Locate the cell with the specified text and output its (X, Y) center coordinate. 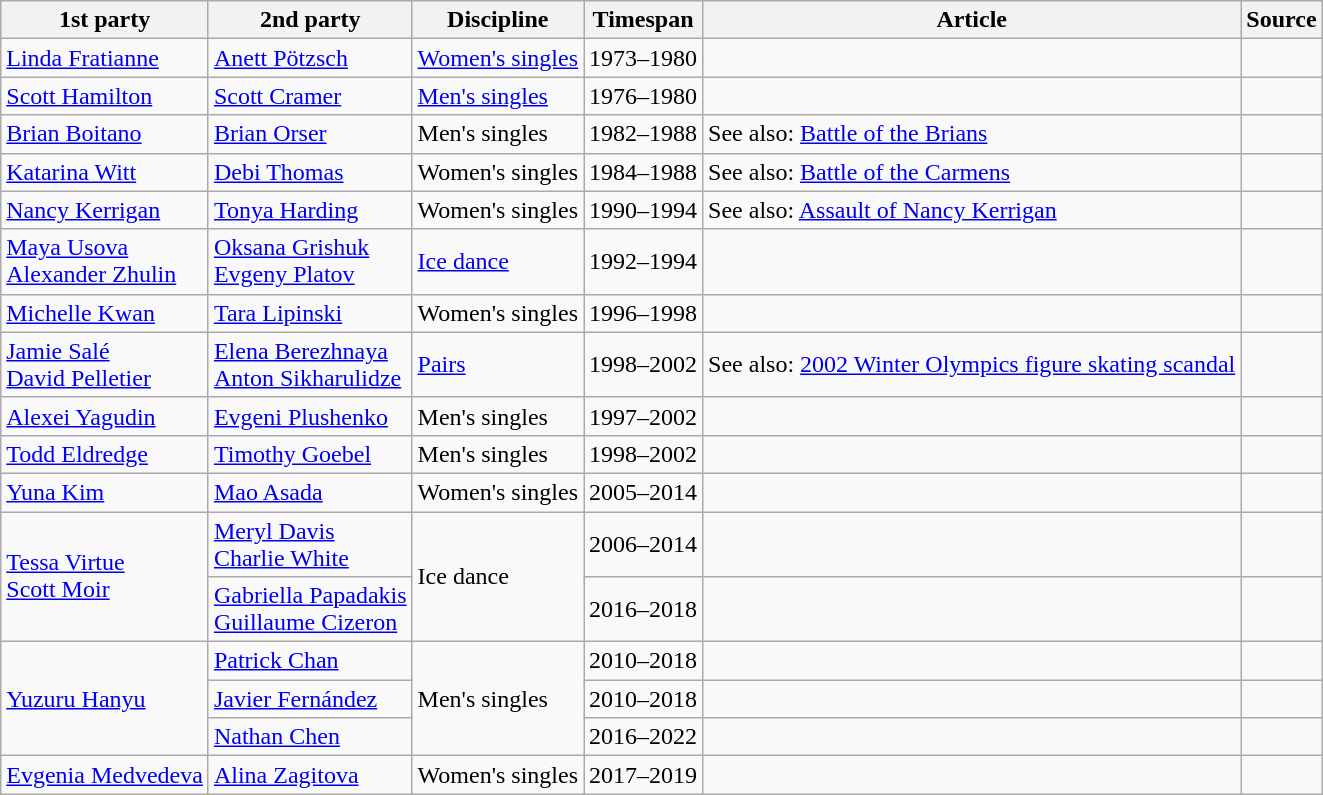
Patrick Chan (310, 661)
Alexei Yagudin (105, 416)
Pairs (498, 364)
See also: Assault of Nancy Kerrigan (972, 210)
Source (1282, 20)
Alina Zagitova (310, 775)
Nathan Chen (310, 737)
1982–1988 (644, 134)
Tara Lipinski (310, 313)
Evgenia Medvedeva (105, 775)
Anett Pötzsch (310, 58)
Debi Thomas (310, 172)
Jamie Salé David Pelletier (105, 364)
Timothy Goebel (310, 454)
Discipline (498, 20)
Brian Orser (310, 134)
Gabriella Papadakis Guillaume Cizeron (310, 610)
2016–2018 (644, 610)
1976–1980 (644, 96)
Scott Cramer (310, 96)
Brian Boitano (105, 134)
Yuna Kim (105, 492)
2006–2014 (644, 544)
Javier Fernández (310, 699)
2005–2014 (644, 492)
Evgeni Plushenko (310, 416)
Elena Berezhnaya Anton Sikharulidze (310, 364)
Nancy Kerrigan (105, 210)
1973–1980 (644, 58)
1992–1994 (644, 262)
1990–1994 (644, 210)
Linda Fratianne (105, 58)
1st party (105, 20)
1996–1998 (644, 313)
2nd party (310, 20)
See also: Battle of the Carmens (972, 172)
Tonya Harding (310, 210)
Article (972, 20)
Mao Asada (310, 492)
1997–2002 (644, 416)
Scott Hamilton (105, 96)
2016–2022 (644, 737)
Todd Eldredge (105, 454)
2017–2019 (644, 775)
Katarina Witt (105, 172)
Michelle Kwan (105, 313)
Maya Usova Alexander Zhulin (105, 262)
Meryl Davis Charlie White (310, 544)
1984–1988 (644, 172)
See also: 2002 Winter Olympics figure skating scandal (972, 364)
Tessa Virtue Scott Moir (105, 577)
Timespan (644, 20)
See also: Battle of the Brians (972, 134)
Yuzuru Hanyu (105, 699)
Oksana Grishuk Evgeny Platov (310, 262)
